Determine the (X, Y) coordinate at the center of the cell enclosing the given text.  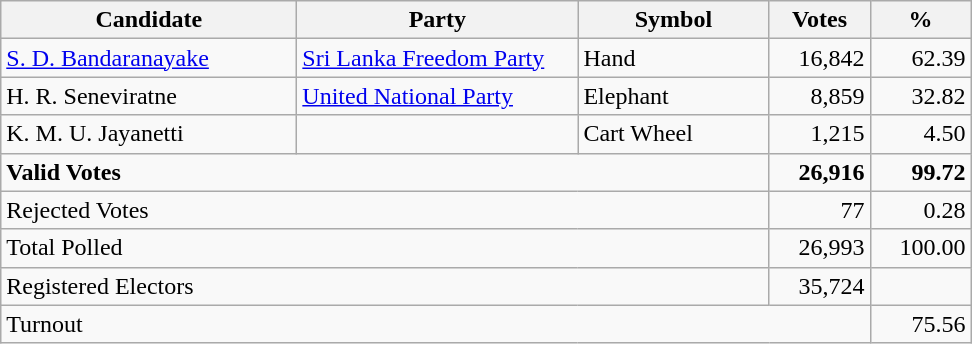
26,993 (820, 248)
8,859 (820, 96)
0.28 (920, 210)
Candidate (149, 20)
Cart Wheel (674, 134)
26,916 (820, 172)
Symbol (674, 20)
Turnout (436, 324)
Elephant (674, 96)
35,724 (820, 286)
77 (820, 210)
% (920, 20)
4.50 (920, 134)
99.72 (920, 172)
Hand (674, 58)
100.00 (920, 248)
Registered Electors (385, 286)
Sri Lanka Freedom Party (438, 58)
Valid Votes (385, 172)
16,842 (820, 58)
H. R. Seneviratne (149, 96)
Rejected Votes (385, 210)
K. M. U. Jayanetti (149, 134)
32.82 (920, 96)
62.39 (920, 58)
Votes (820, 20)
75.56 (920, 324)
Party (438, 20)
United National Party (438, 96)
S. D. Bandaranayake (149, 58)
1,215 (820, 134)
Total Polled (385, 248)
